Determine the [x, y] coordinate at the center of the cell enclosing the given text.  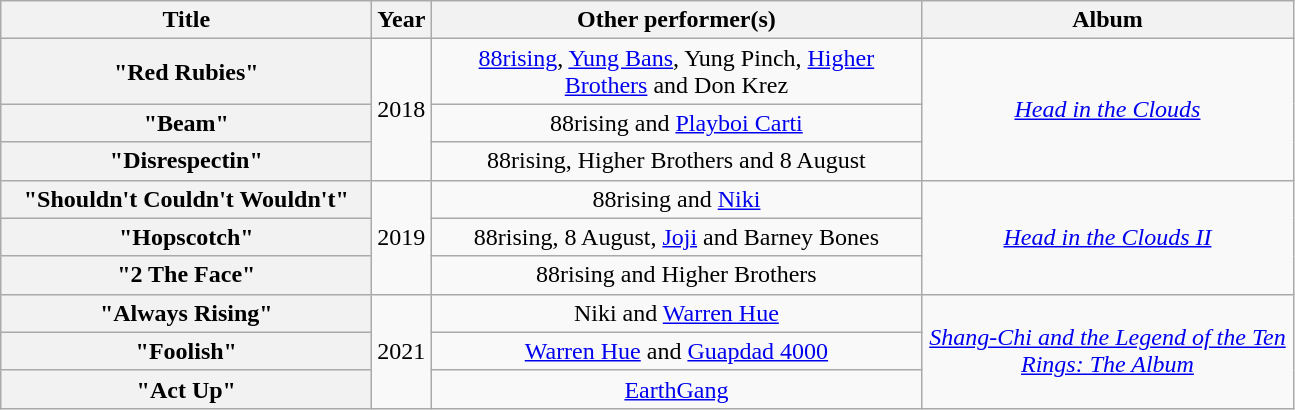
"Act Up" [186, 389]
EarthGang [676, 389]
88rising and Playboi Carti [676, 123]
"Red Rubies" [186, 72]
88rising and Higher Brothers [676, 275]
88rising, 8 August, Joji and Barney Bones [676, 237]
"2 The Face" [186, 275]
88rising and Niki [676, 199]
"Foolish" [186, 351]
Niki and Warren Hue [676, 313]
"Beam" [186, 123]
Album [1108, 20]
"Always Rising" [186, 313]
2021 [402, 351]
2019 [402, 237]
Head in the Clouds II [1108, 237]
"Shouldn't Couldn't Wouldn't" [186, 199]
"Hopscotch" [186, 237]
88rising, Yung Bans, Yung Pinch, Higher Brothers and Don Krez [676, 72]
Other performer(s) [676, 20]
Year [402, 20]
2018 [402, 110]
Warren Hue and Guapdad 4000 [676, 351]
"Disrespectin" [186, 161]
Title [186, 20]
88rising, Higher Brothers and 8 August [676, 161]
Head in the Clouds [1108, 110]
Shang-Chi and the Legend of the Ten Rings: The Album [1108, 351]
